Return [X, Y] of the center of cell containing provided text 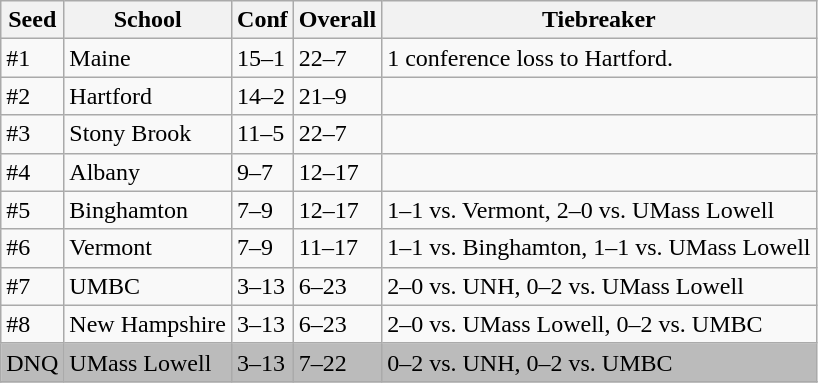
New Hampshire [148, 324]
9–7 [263, 172]
UMBC [148, 286]
15–1 [263, 58]
11–17 [337, 248]
2–0 vs. UMass Lowell, 0–2 vs. UMBC [599, 324]
7–22 [337, 362]
#5 [32, 210]
#2 [32, 96]
Tiebreaker [599, 20]
DNQ [32, 362]
Seed [32, 20]
Maine [148, 58]
School [148, 20]
#4 [32, 172]
Overall [337, 20]
21–9 [337, 96]
1–1 vs. Vermont, 2–0 vs. UMass Lowell [599, 210]
1–1 vs. Binghamton, 1–1 vs. UMass Lowell [599, 248]
#6 [32, 248]
11–5 [263, 134]
Hartford [148, 96]
UMass Lowell [148, 362]
#3 [32, 134]
Vermont [148, 248]
#8 [32, 324]
0–2 vs. UNH, 0–2 vs. UMBC [599, 362]
2–0 vs. UNH, 0–2 vs. UMass Lowell [599, 286]
14–2 [263, 96]
Conf [263, 20]
#7 [32, 286]
#1 [32, 58]
Binghamton [148, 210]
Albany [148, 172]
Stony Brook [148, 134]
1 conference loss to Hartford. [599, 58]
